Identify which cell holds the provided text, then report its [x, y] central coordinate. 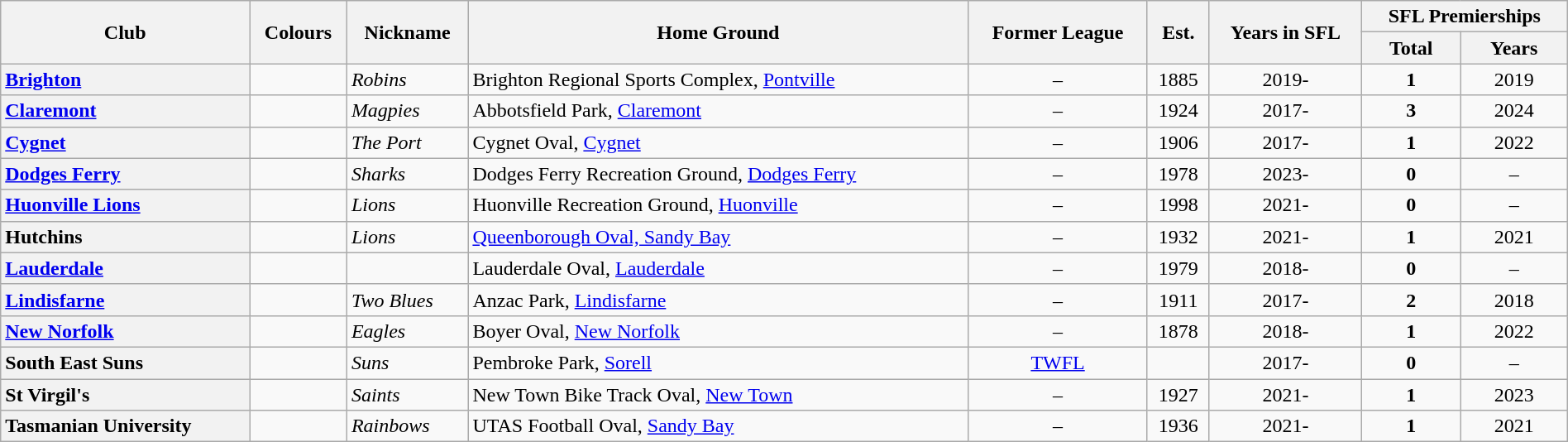
Magpies [407, 111]
Years in SFL [1285, 32]
Tasmanian University [126, 426]
Two Blues [407, 300]
1878 [1178, 331]
SFL Premierships [1464, 17]
2023- [1285, 174]
St Virgil's [126, 395]
Huonville Recreation Ground, Huonville [718, 205]
Claremont [126, 111]
The Port [407, 142]
Pembroke Park, Sorell [718, 363]
Former League [1058, 32]
Colours [299, 32]
Cygnet [126, 142]
Queenborough Oval, Sandy Bay [718, 237]
2 [1411, 300]
3 [1411, 111]
Rainbows [407, 426]
Est. [1178, 32]
Club [126, 32]
1979 [1178, 268]
Lauderdale [126, 268]
Hutchins [126, 237]
Home Ground [718, 32]
UTAS Football Oval, Sandy Bay [718, 426]
1906 [1178, 142]
1885 [1178, 79]
Dodges Ferry Recreation Ground, Dodges Ferry [718, 174]
2023 [1513, 395]
1936 [1178, 426]
Abbotsfield Park, Claremont [718, 111]
Cygnet Oval, Cygnet [718, 142]
1932 [1178, 237]
TWFL [1058, 363]
Saints [407, 395]
Lindisfarne [126, 300]
Total [1411, 48]
Brighton Regional Sports Complex, Pontville [718, 79]
1911 [1178, 300]
1998 [1178, 205]
1924 [1178, 111]
Robins [407, 79]
1978 [1178, 174]
Anzac Park, Lindisfarne [718, 300]
Boyer Oval, New Norfolk [718, 331]
Brighton [126, 79]
Lauderdale Oval, Lauderdale [718, 268]
New Norfolk [126, 331]
Nickname [407, 32]
Sharks [407, 174]
Eagles [407, 331]
Dodges Ferry [126, 174]
Suns [407, 363]
Huonville Lions [126, 205]
2024 [1513, 111]
2019- [1285, 79]
Years [1513, 48]
2018 [1513, 300]
New Town Bike Track Oval, New Town [718, 395]
1927 [1178, 395]
South East Suns [126, 363]
2019 [1513, 79]
